Output the (X, Y) coordinate of the center of the cell containing the given text.  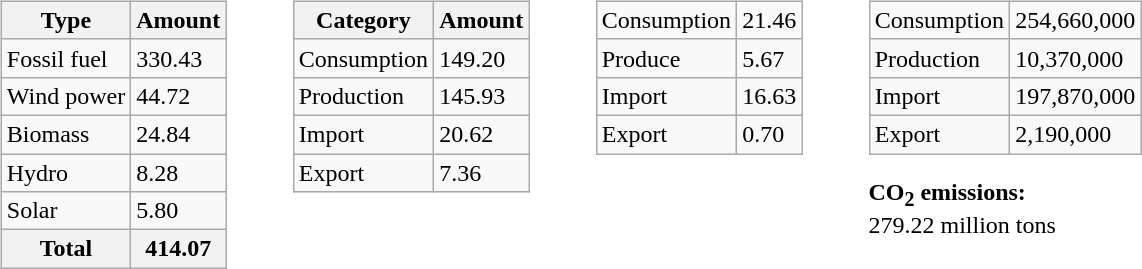
Type (66, 20)
5.67 (770, 58)
145.93 (482, 96)
Solar (66, 211)
21.46 (770, 20)
44.72 (178, 96)
Biomass (66, 134)
5.80 (178, 211)
0.70 (770, 134)
16.63 (770, 96)
197,870,000 (1076, 96)
Category (363, 20)
Produce (666, 58)
330.43 (178, 58)
2,190,000 (1076, 134)
Total (66, 249)
Wind power (66, 96)
20.62 (482, 134)
7.36 (482, 173)
8.28 (178, 173)
149.20 (482, 58)
Fossil fuel (66, 58)
Hydro (66, 173)
254,660,000 (1076, 20)
24.84 (178, 134)
414.07 (178, 249)
10,370,000 (1076, 58)
